Locate the cell with the specified text and output its (X, Y) center coordinate. 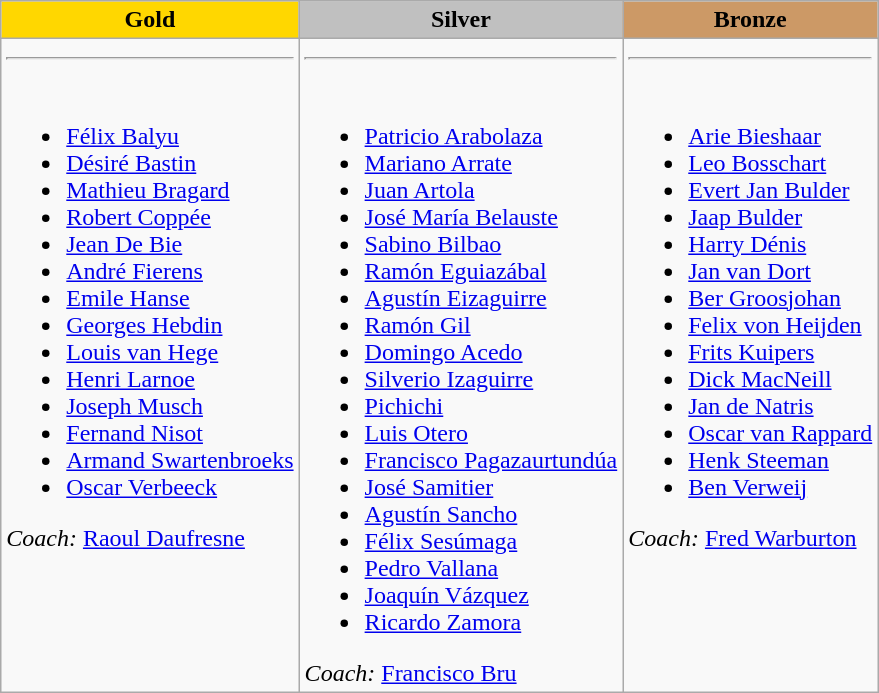
Bronze (750, 20)
Gold (150, 20)
Silver (461, 20)
